From the cell containing the given text, extract its center point as (x, y) coordinate. 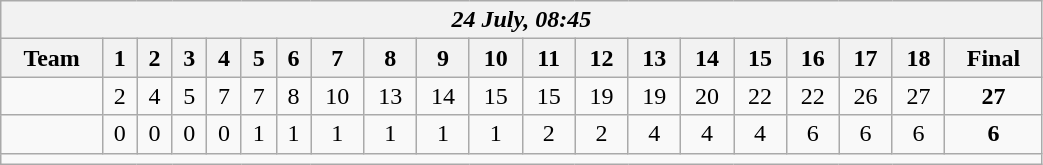
Team (52, 58)
9 (444, 58)
11 (548, 58)
12 (602, 58)
20 (708, 96)
26 (866, 96)
17 (866, 58)
16 (812, 58)
24 July, 08:45 (522, 20)
Final (994, 58)
3 (190, 58)
18 (918, 58)
